Provide the [x, y] coordinate of the cell's center where the given text is located.  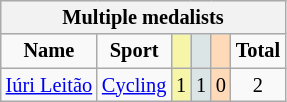
Total [258, 51]
Name [49, 51]
Multiple medalists [143, 17]
Cycling [134, 85]
0 [221, 85]
Sport [134, 51]
Iúri Leitão [49, 85]
2 [258, 85]
